From the cell containing the given text, extract its center point as (X, Y) coordinate. 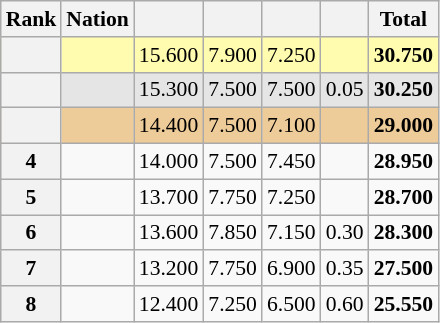
0.35 (345, 269)
8 (32, 304)
7.450 (292, 162)
25.550 (404, 304)
7 (32, 269)
30.750 (404, 55)
13.600 (168, 233)
7.150 (292, 233)
0.05 (345, 90)
6.500 (292, 304)
14.400 (168, 126)
Total (404, 19)
Nation (97, 19)
0.30 (345, 233)
27.500 (404, 269)
13.700 (168, 197)
6.900 (292, 269)
Rank (32, 19)
30.250 (404, 90)
7.100 (292, 126)
4 (32, 162)
29.000 (404, 126)
7.850 (232, 233)
0.60 (345, 304)
6 (32, 233)
28.700 (404, 197)
7.900 (232, 55)
15.300 (168, 90)
5 (32, 197)
14.000 (168, 162)
12.400 (168, 304)
15.600 (168, 55)
13.200 (168, 269)
28.950 (404, 162)
28.300 (404, 233)
